For the text-containing cell, return its midpoint in [x, y] coordinate format. 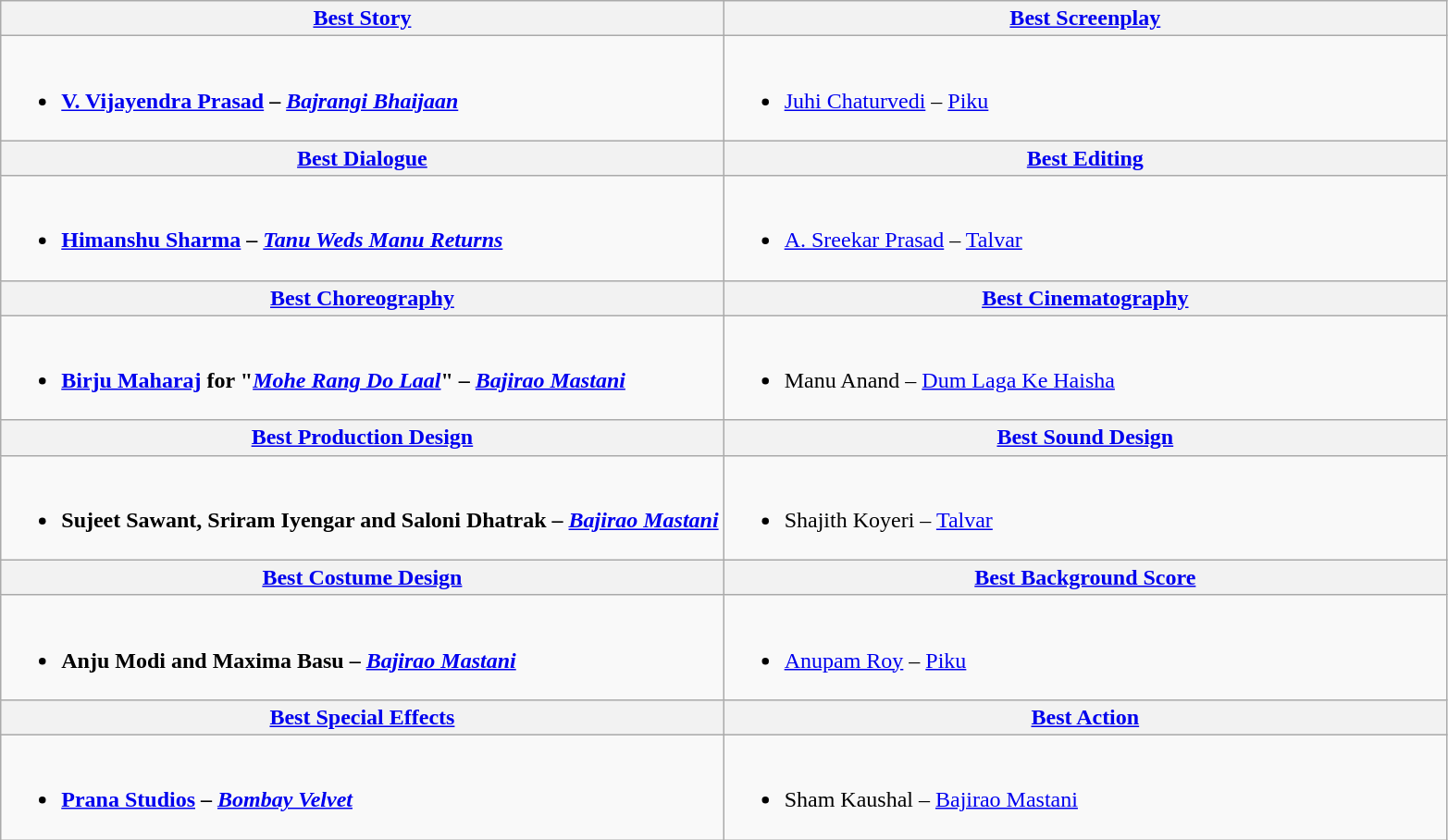
Birju Maharaj for "Mohe Rang Do Laal" – Bajirao Mastani [363, 368]
Best Story [363, 19]
Best Editing [1084, 158]
Sujeet Sawant, Sriram Iyengar and Saloni Dhatrak – Bajirao Mastani [363, 507]
Best Cinematography [1084, 298]
Best Special Effects [363, 717]
Anupam Roy – Piku [1084, 648]
Anju Modi and Maxima Basu – Bajirao Mastani [363, 648]
Himanshu Sharma – Tanu Weds Manu Returns [363, 228]
Sham Kaushal – Bajirao Mastani [1084, 786]
Best Screenplay [1084, 19]
Best Choreography [363, 298]
Best Dialogue [363, 158]
Prana Studios – Bombay Velvet [363, 786]
Manu Anand – Dum Laga Ke Haisha [1084, 368]
Best Action [1084, 717]
Best Production Design [363, 438]
Juhi Chaturvedi – Piku [1084, 89]
Best Background Score [1084, 577]
V. Vijayendra Prasad – Bajrangi Bhaijaan [363, 89]
Shajith Koyeri – Talvar [1084, 507]
Best Costume Design [363, 577]
A. Sreekar Prasad – Talvar [1084, 228]
Best Sound Design [1084, 438]
